From the cell containing the given text, extract its center point as [X, Y] coordinate. 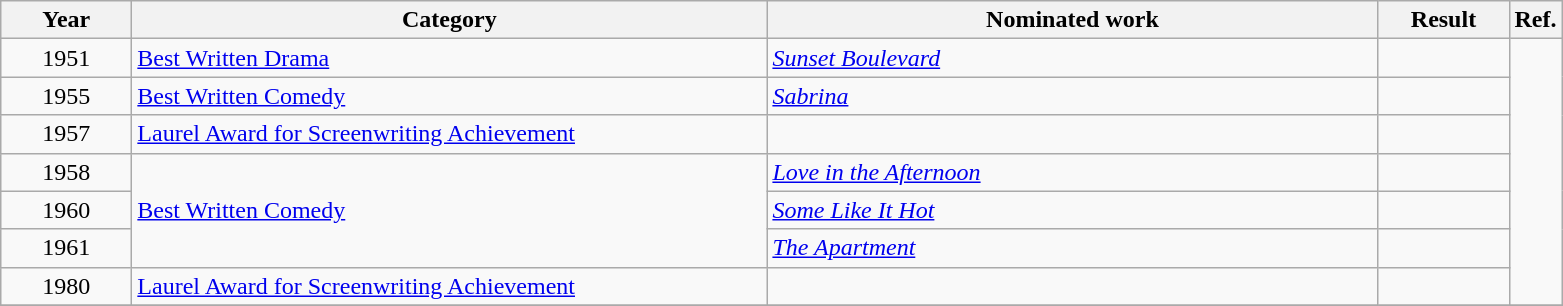
1960 [66, 210]
The Apartment [1072, 248]
Sunset Boulevard [1072, 58]
Nominated work [1072, 20]
Best Written Drama [450, 58]
1957 [66, 134]
Some Like It Hot [1072, 210]
Love in the Afternoon [1072, 172]
1980 [66, 286]
1958 [66, 172]
1955 [66, 96]
1961 [66, 248]
Sabrina [1072, 96]
1951 [66, 58]
Year [66, 20]
Category [450, 20]
Ref. [1536, 20]
Result [1444, 20]
